Scan for the cell matching the given text and deliver its (X, Y) coordinate at center. 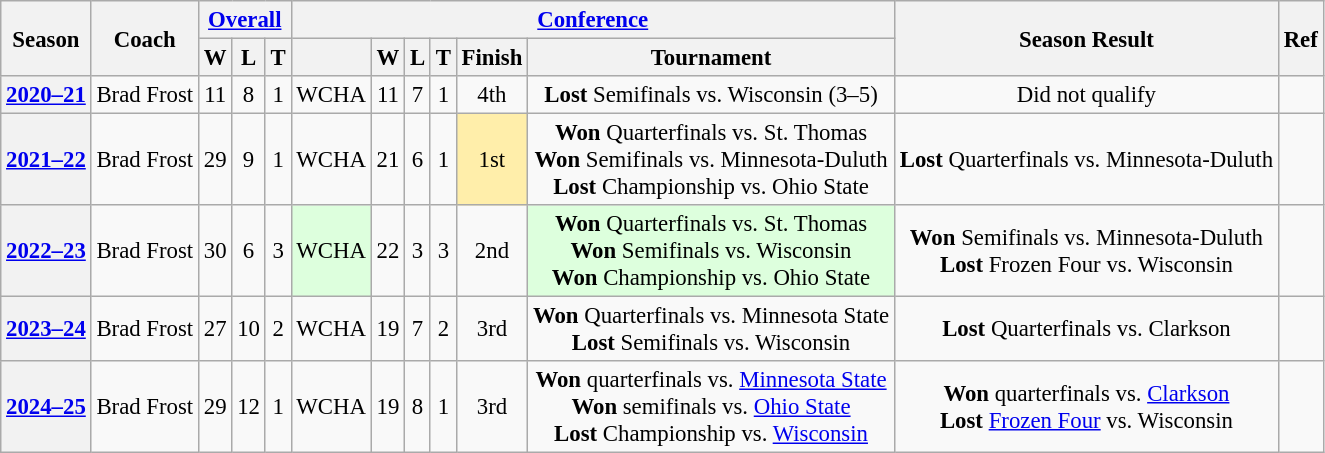
Won Quarterfinals vs. St. Thomas Won Semifinals vs. Minnesota-Duluth Lost Championship vs. Ohio State (712, 160)
Conference (592, 20)
2023–24 (46, 330)
2020–21 (46, 95)
2nd (492, 251)
Lost Quarterfinals vs. Minnesota-Duluth (1086, 160)
Coach (144, 38)
Lost Semifinals vs. Wisconsin (3–5) (712, 95)
21 (388, 160)
Finish (492, 58)
8 (248, 95)
Tournament (712, 58)
27 (214, 330)
30 (214, 251)
1st (492, 160)
Season Result (1086, 38)
Won Quarterfinals vs. St. Thomas Won Semifinals vs. Wisconsin Won Championship vs. Ohio State (712, 251)
Did not qualify (1086, 95)
3rd (492, 330)
4th (492, 95)
Season (46, 38)
10 (248, 330)
9 (248, 160)
2022–23 (46, 251)
2021–22 (46, 160)
29 (214, 160)
22 (388, 251)
Overall (244, 20)
Won Quarterfinals vs. Minnesota State Lost Semifinals vs. Wisconsin (712, 330)
19 (388, 330)
Lost Quarterfinals vs. Clarkson (1086, 330)
Ref (1300, 38)
Won Semifinals vs. Minnesota-Duluth Lost Frozen Four vs. Wisconsin (1086, 251)
